Identify which cell holds the provided text, then report its (x, y) central coordinate. 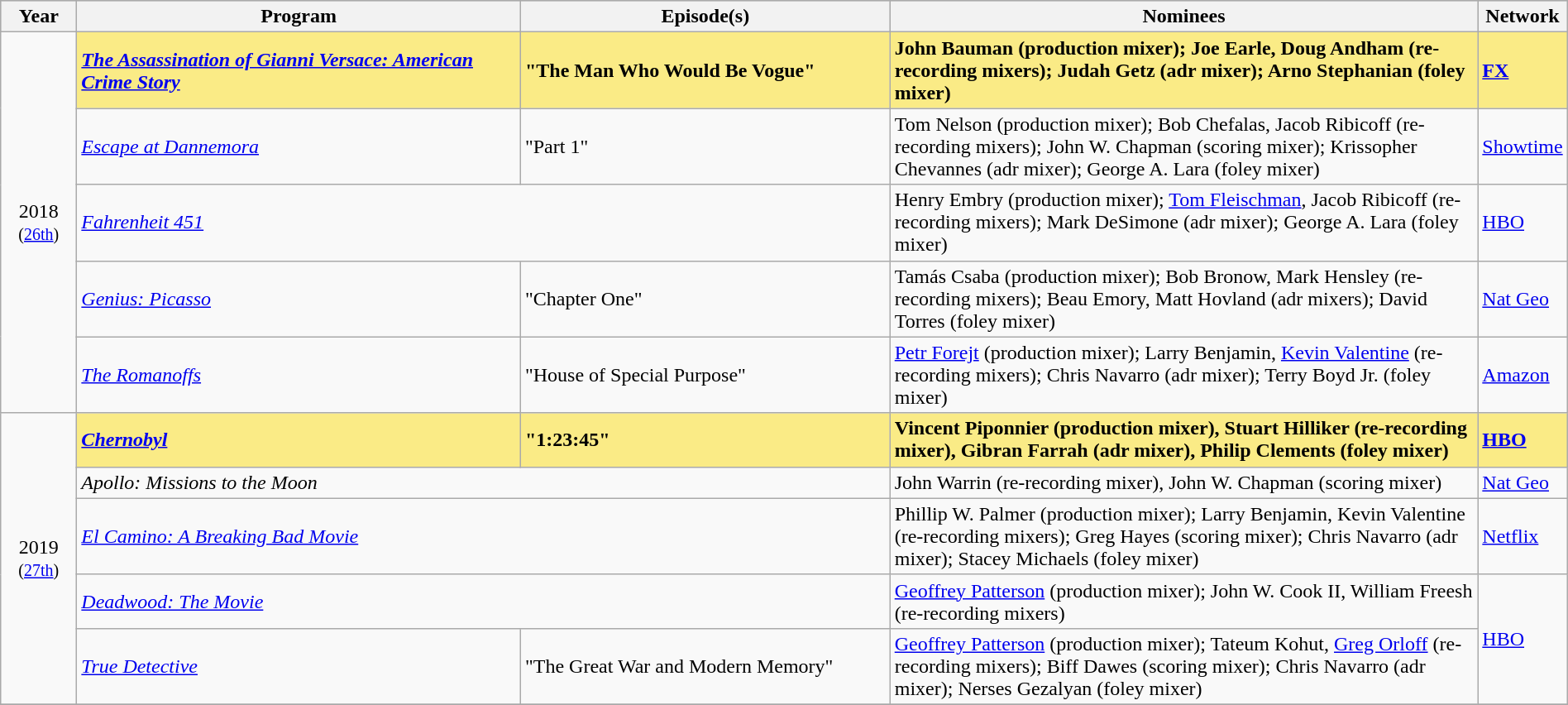
"Part 1" (705, 146)
Deadwood: The Movie (483, 601)
Amazon (1523, 375)
Genius: Picasso (299, 299)
Year (39, 17)
Showtime (1523, 146)
Netflix (1523, 536)
"1:23:45" (705, 440)
John Warrin (re-recording mixer), John W. Chapman (scoring mixer) (1184, 482)
"The Great War and Modern Memory" (705, 666)
"House of Special Purpose" (705, 375)
Chernobyl (299, 440)
Nominees (1184, 17)
The Assassination of Gianni Versace: American Crime Story (299, 70)
"The Man Who Would Be Vogue" (705, 70)
Henry Embry (production mixer); Tom Fleischman, Jacob Ribicoff (re-recording mixers); Mark DeSimone (adr mixer); George A. Lara (foley mixer) (1184, 223)
Escape at Dannemora (299, 146)
Tamás Csaba (production mixer); Bob Bronow, Mark Hensley (re-recording mixers); Beau Emory, Matt Hovland (adr mixers); David Torres (foley mixer) (1184, 299)
Petr Forejt (production mixer); Larry Benjamin, Kevin Valentine (re-recording mixers); Chris Navarro (adr mixer); Terry Boyd Jr. (foley mixer) (1184, 375)
Fahrenheit 451 (483, 223)
John Bauman (production mixer); Joe Earle, Doug Andham (re-recording mixers); Judah Getz (adr mixer); Arno Stephanian (foley mixer) (1184, 70)
"Chapter One" (705, 299)
2018 (26th) (39, 223)
True Detective (299, 666)
2019 (27th) (39, 559)
Vincent Piponnier (production mixer), Stuart Hilliker (re-recording mixer), Gibran Farrah (adr mixer), Philip Clements (foley mixer) (1184, 440)
The Romanoffs (299, 375)
Geoffrey Patterson (production mixer); John W. Cook II, William Freesh (re-recording mixers) (1184, 601)
FX (1523, 70)
Program (299, 17)
Episode(s) (705, 17)
Network (1523, 17)
Apollo: Missions to the Moon (483, 482)
El Camino: A Breaking Bad Movie (483, 536)
